Pinpoint the cell where the given text exists, returning its [x, y] midpoint coordinate. 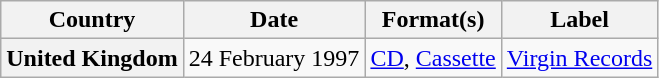
Virgin Records [579, 58]
United Kingdom [92, 58]
Format(s) [433, 20]
CD, Cassette [433, 58]
24 February 1997 [274, 58]
Date [274, 20]
Country [92, 20]
Label [579, 20]
